Capture the cell that displays the provided text and extract its (x, y) central coordinate. 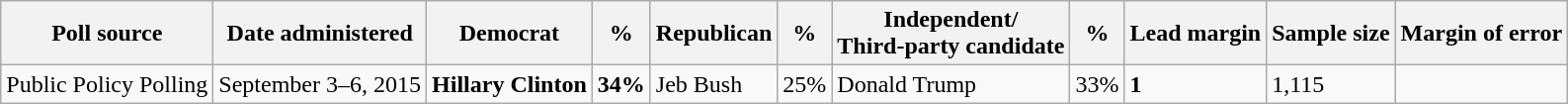
1,115 (1331, 84)
25% (804, 84)
Independent/Third-party candidate (950, 34)
Poll source (107, 34)
34% (620, 84)
Democrat (510, 34)
Donald Trump (950, 84)
Hillary Clinton (510, 84)
Jeb Bush (713, 84)
September 3–6, 2015 (320, 84)
Lead margin (1196, 34)
Margin of error (1482, 34)
Republican (713, 34)
Sample size (1331, 34)
Public Policy Polling (107, 84)
33% (1097, 84)
1 (1196, 84)
Date administered (320, 34)
